Determine the [x, y] coordinate at the center of the cell enclosing the given text.  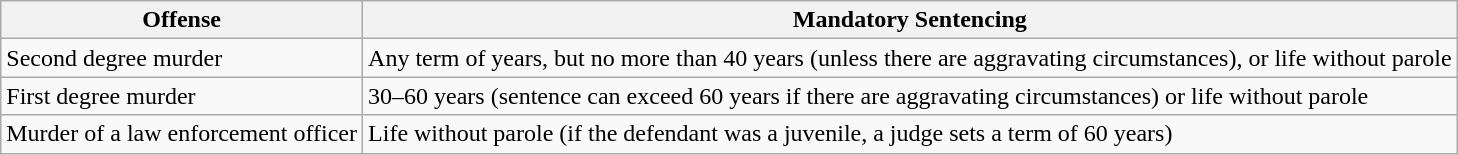
Mandatory Sentencing [910, 20]
Murder of a law enforcement officer [182, 134]
First degree murder [182, 96]
Second degree murder [182, 58]
Offense [182, 20]
Life without parole (if the defendant was a juvenile, a judge sets a term of 60 years) [910, 134]
30–60 years (sentence can exceed 60 years if there are aggravating circumstances) or life without parole [910, 96]
Any term of years, but no more than 40 years (unless there are aggravating circumstances), or life without parole [910, 58]
